Determine the [x, y] coordinate at the center of the cell enclosing the given text.  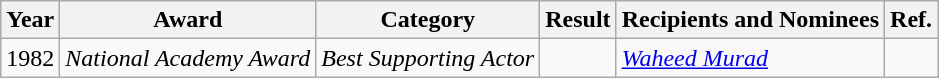
Best Supporting Actor [428, 58]
Result [578, 20]
1982 [30, 58]
Waheed Murad [750, 58]
National Academy Award [188, 58]
Award [188, 20]
Category [428, 20]
Year [30, 20]
Recipients and Nominees [750, 20]
Ref. [912, 20]
